For the text-containing cell, return its midpoint in (X, Y) coordinate format. 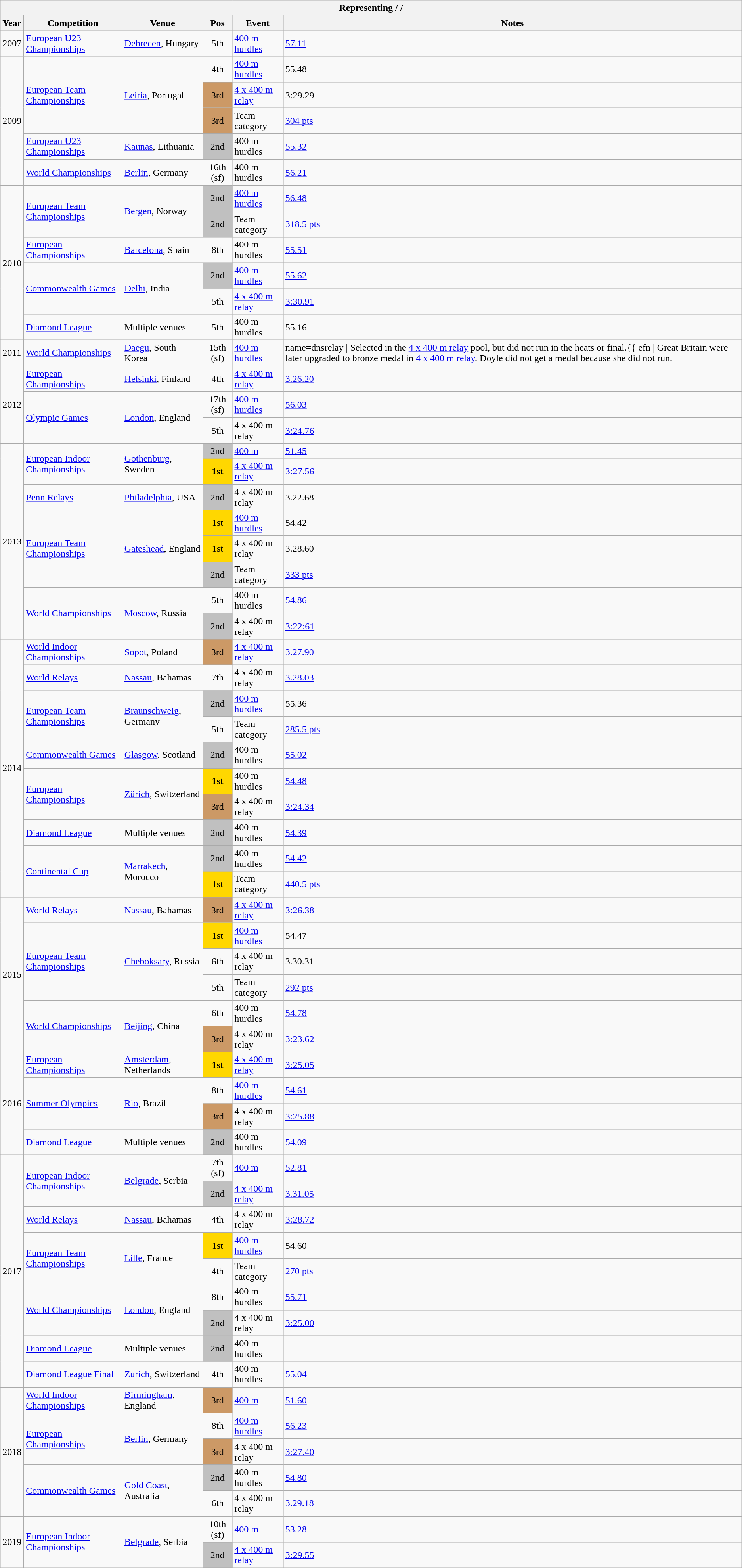
Gateshead, England (163, 549)
Zürich, Switzerland (163, 794)
Glasgow, Scotland (163, 755)
55.32 (512, 147)
2012 (12, 404)
56.48 (512, 198)
2013 (12, 541)
Representing / / (371, 8)
440.5 pts (512, 884)
304 pts (512, 121)
2017 (12, 1271)
Diamond League Final (73, 1374)
52.81 (512, 1168)
Marrakech, Morocco (163, 871)
3:29.29 (512, 95)
3:22:61 (512, 626)
Competition (73, 23)
Delhi, India (163, 288)
54.47 (512, 936)
7th (218, 677)
55.16 (512, 328)
Debrecen, Hungary (163, 44)
54.60 (512, 1245)
2007 (12, 44)
Braunschweig, Germany (163, 717)
Kaunas, Lithuania (163, 147)
Notes (512, 23)
2011 (12, 353)
51.45 (512, 451)
Cheboksary, Russia (163, 961)
17th (sf) (218, 404)
54.61 (512, 1091)
51.60 (512, 1400)
2016 (12, 1103)
55.36 (512, 703)
3.31.05 (512, 1194)
54.39 (512, 833)
Olympic Games (73, 418)
Helsinki, Finland (163, 379)
Rio, Brazil (163, 1103)
Year (12, 23)
Bergen, Norway (163, 211)
Gothenburg, Sweden (163, 464)
Lille, France (163, 1258)
Pos (218, 23)
55.04 (512, 1374)
55.02 (512, 755)
3.27.90 (512, 652)
Daegu, South Korea (163, 353)
3.30.31 (512, 961)
3:26.38 (512, 910)
54.86 (512, 600)
54.09 (512, 1142)
2018 (12, 1451)
3.28.60 (512, 549)
56.03 (512, 404)
56.23 (512, 1426)
Continental Cup (73, 871)
3:30.91 (512, 301)
3.26.20 (512, 379)
16th (sf) (218, 172)
Moscow, Russia (163, 613)
Barcelona, Spain (163, 250)
2014 (12, 768)
3:24.34 (512, 807)
15th (sf) (218, 353)
Penn Relays (73, 497)
333 pts (512, 574)
Philadelphia, USA (163, 497)
3.22.68 (512, 497)
3:25.88 (512, 1116)
Leiria, Portugal (163, 95)
2019 (12, 1542)
3.28.03 (512, 677)
54.78 (512, 1013)
53.28 (512, 1529)
2015 (12, 974)
Amsterdam, Netherlands (163, 1064)
3:23.62 (512, 1039)
Beijing, China (163, 1026)
Event (258, 23)
57.11 (512, 44)
3:25.05 (512, 1064)
2009 (12, 121)
55.62 (512, 275)
55.51 (512, 250)
Venue (163, 23)
Sopot, Poland (163, 652)
Zurich, Switzerland (163, 1374)
270 pts (512, 1271)
56.21 (512, 172)
Gold Coast, Australia (163, 1490)
3:29.55 (512, 1555)
7th (sf) (218, 1168)
55.71 (512, 1297)
3:27.40 (512, 1451)
10th (sf) (218, 1529)
Summer Olympics (73, 1103)
2010 (12, 263)
3:25.00 (512, 1323)
3.29.18 (512, 1503)
318.5 pts (512, 224)
55.48 (512, 69)
54.80 (512, 1478)
54.48 (512, 781)
Birmingham, England (163, 1400)
3:24.76 (512, 431)
3:28.72 (512, 1220)
292 pts (512, 987)
3:27.56 (512, 471)
285.5 pts (512, 730)
